Find where the given text appears and provide that cell's center as [x, y] coordinate. 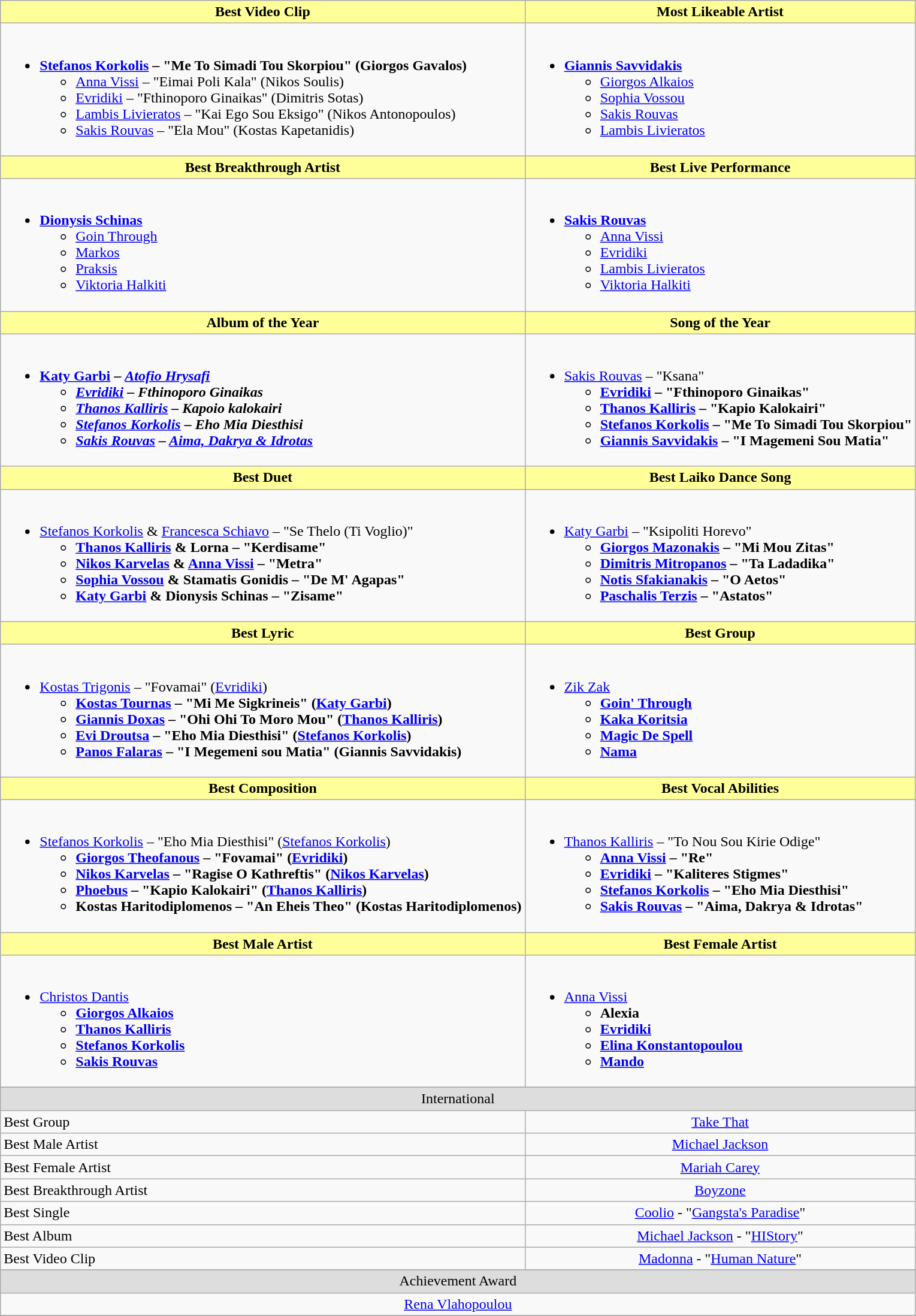
Giannis SavvidakisGiorgos AlkaiosSophia VossouSakis RouvasLambis Livieratos [720, 90]
International [458, 1099]
Dionysis SchinasGoin ThroughMarkosPraksisViktoria Halkiti [262, 245]
Best Duet [262, 478]
Achievement Award [458, 1281]
Best Composition [262, 788]
Rena Vlahopoulou [458, 1304]
Take That [720, 1122]
Boyzone [720, 1190]
Most Likeable Artist [720, 12]
Mariah Carey [720, 1167]
Christos DantisGiorgos AlkaiosThanos KallirisStefanos KorkolisSakis Rouvas [262, 1021]
Madonna - "Human Nature" [720, 1258]
Best Laiko Dance Song [720, 478]
Album of the Year [262, 322]
Best Lyric [262, 633]
Zik ZakGoin' ThroughKaka KoritsiaMagic De SpellNama [720, 711]
Best Live Performance [720, 167]
Sakis RouvasAnna VissiEvridikiLambis LivieratosViktoria Halkiti [720, 245]
Best Album [262, 1236]
Coolio - "Gangsta's Paradise" [720, 1213]
Michael Jackson [720, 1145]
Best Vocal Abilities [720, 788]
Michael Jackson - "HIStory" [720, 1236]
Best Single [262, 1213]
Song of the Year [720, 322]
Anna VissiAlexiaEvridikiElina KonstantopoulouMando [720, 1021]
